Scan for the cell matching the given text and deliver its (x, y) coordinate at center. 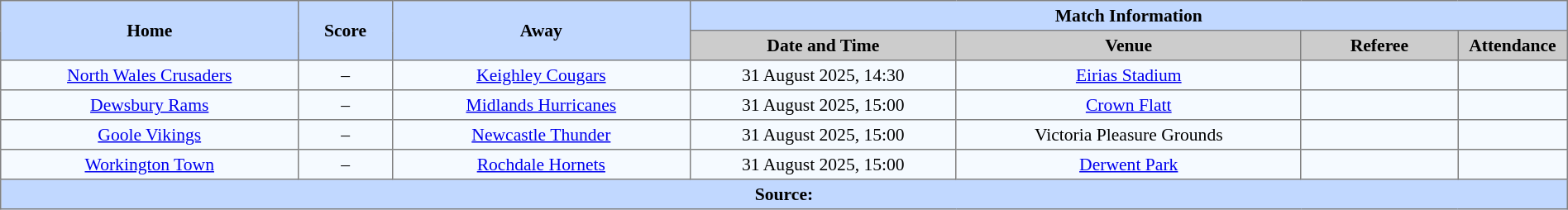
Keighley Cougars (541, 75)
Goole Vikings (150, 135)
Newcastle Thunder (541, 135)
Home (150, 31)
North Wales Crusaders (150, 75)
Derwent Park (1128, 165)
Dewsbury Rams (150, 105)
Workington Town (150, 165)
Source: (784, 194)
Eirias Stadium (1128, 75)
31 August 2025, 14:30 (823, 75)
Midlands Hurricanes (541, 105)
Crown Flatt (1128, 105)
Referee (1379, 45)
Away (541, 31)
Attendance (1513, 45)
Score (346, 31)
Rochdale Hornets (541, 165)
Match Information (1128, 16)
Venue (1128, 45)
Victoria Pleasure Grounds (1128, 135)
Date and Time (823, 45)
